Capture the cell that displays the provided text and extract its [x, y] central coordinate. 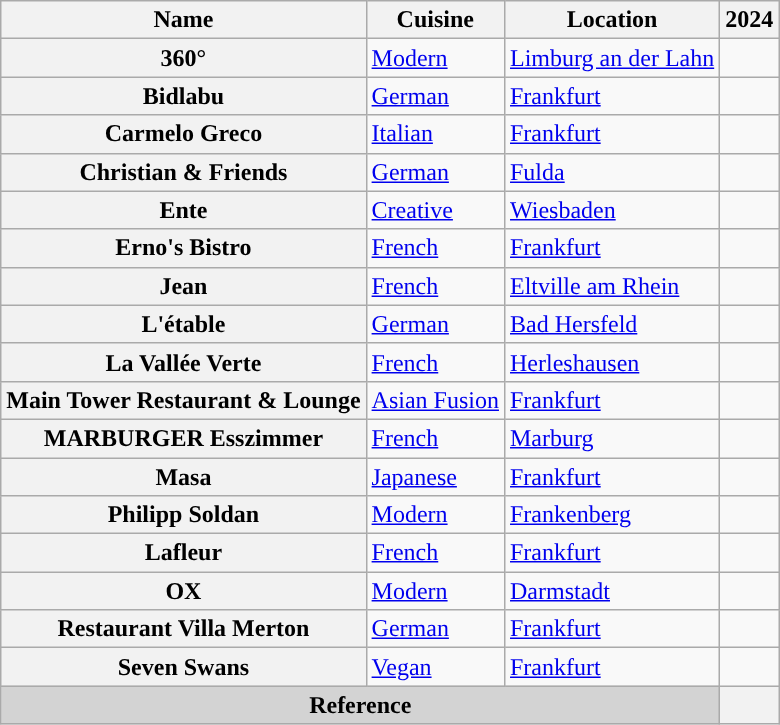
Jean [184, 286]
Cuisine [435, 20]
Reference [360, 705]
Asian Fusion [435, 400]
Masa [184, 477]
L'étable [184, 324]
Darmstadt [612, 591]
360° [184, 58]
Main Tower Restaurant & Lounge [184, 400]
Restaurant Villa Merton [184, 629]
Limburg an der Lahn [612, 58]
Vegan [435, 667]
2024 [750, 20]
Bad Hersfeld [612, 324]
Christian & Friends [184, 172]
Wiesbaden [612, 210]
Location [612, 20]
OX [184, 591]
Seven Swans [184, 667]
Carmelo Greco [184, 134]
Eltville am Rhein [612, 286]
Name [184, 20]
Lafleur [184, 553]
Bidlabu [184, 96]
Italian [435, 134]
Japanese [435, 477]
Herleshausen [612, 362]
Frankenberg [612, 515]
Fulda [612, 172]
La Vallée Verte [184, 362]
Ente [184, 210]
Creative [435, 210]
Erno's Bistro [184, 248]
Philipp Soldan [184, 515]
Marburg [612, 438]
MARBURGER Esszimmer [184, 438]
